Capture the cell that displays the provided text and extract its [x, y] central coordinate. 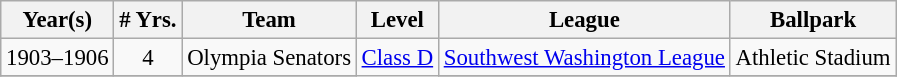
Level [397, 20]
League [584, 20]
Southwest Washington League [584, 58]
4 [148, 58]
Year(s) [58, 20]
Team [269, 20]
Ballpark [813, 20]
# Yrs. [148, 20]
Athletic Stadium [813, 58]
Olympia Senators [269, 58]
Class D [397, 58]
1903–1906 [58, 58]
